Find where the given text appears and provide that cell's center as [x, y] coordinate. 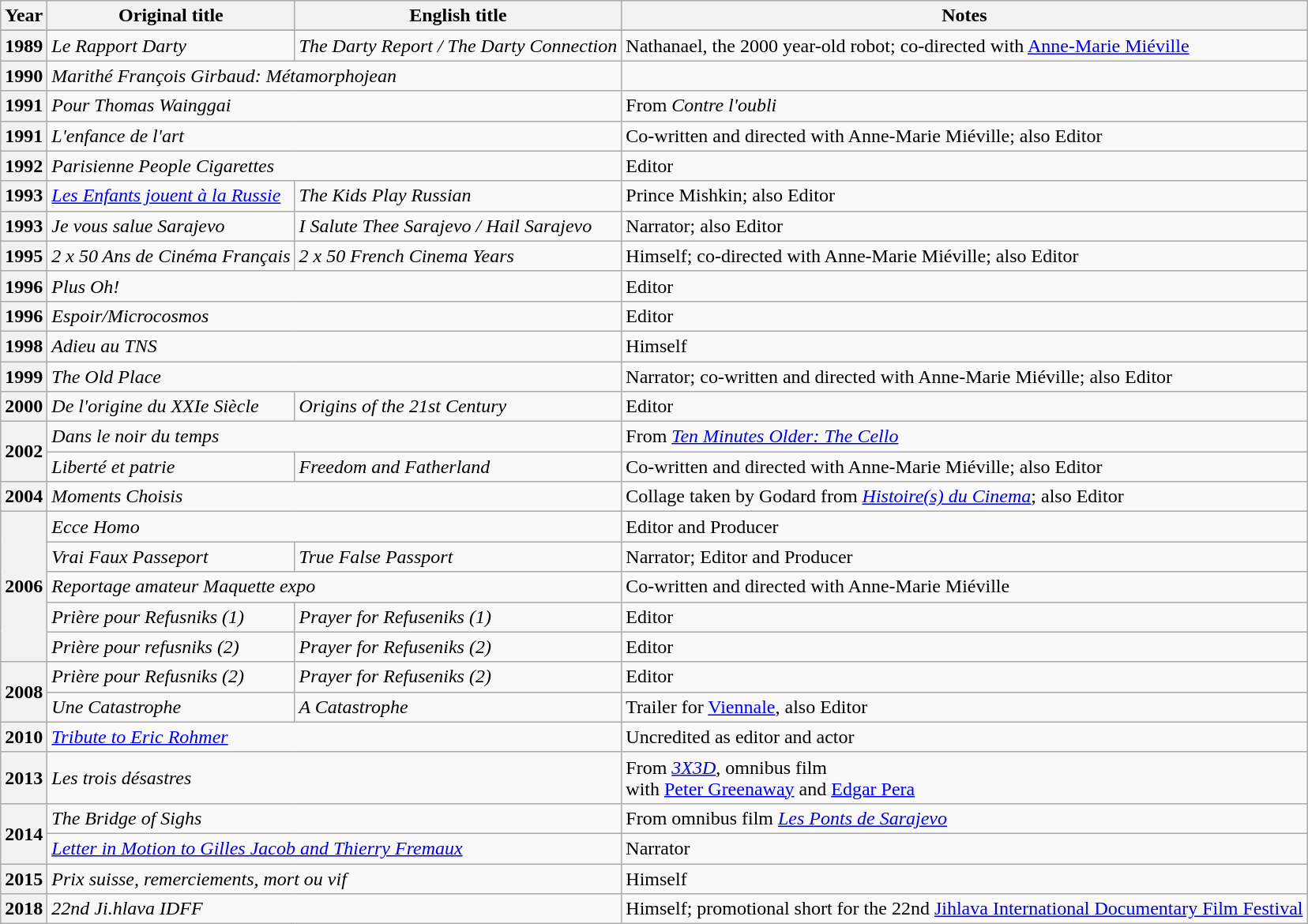
Prix suisse, remerciements, mort ou vif [335, 879]
The Kids Play Russian [458, 196]
2 x 50 French Cinema Years [458, 256]
2014 [24, 833]
Liberté et patrie [171, 467]
2010 [24, 737]
Trailer for Viennale, also Editor [964, 707]
De l'origine du XXIe Siècle [171, 407]
The Bridge of Sighs [335, 818]
Ecce Homo [335, 527]
1999 [24, 377]
1990 [24, 76]
2000 [24, 407]
Les trois désastres [335, 777]
2006 [24, 587]
Narrator; Editor and Producer [964, 557]
Prayer for Refuseniks (1) [458, 617]
Prière pour refusniks (2) [171, 647]
Parisienne People Cigarettes [335, 166]
Nathanael, the 2000 year-old robot; co-directed with Anne-Marie Miéville [964, 46]
Vrai Faux Passeport [171, 557]
From Contre l'oubli [964, 106]
Plus Oh! [335, 286]
Dans le noir du temps [335, 437]
2015 [24, 879]
English title [458, 16]
Uncredited as editor and actor [964, 737]
True False Passport [458, 557]
Notes [964, 16]
Espoir/Microcosmos [335, 316]
A Catastrophe [458, 707]
L'enfance de l'art [335, 136]
The Old Place [335, 377]
Une Catastrophe [171, 707]
Freedom and Fatherland [458, 467]
From omnibus film Les Ponts de Sarajevo [964, 818]
Letter in Motion to Gilles Jacob and Thierry Fremaux [335, 848]
Narrator [964, 848]
Prière pour Refusniks (1) [171, 617]
Le Rapport Darty [171, 46]
Je vous salue Sarajevo [171, 226]
2013 [24, 777]
Reportage amateur Maquette expo [335, 587]
The Darty Report / The Darty Connection [458, 46]
Moments Choisis [335, 497]
Original title [171, 16]
Narrator; co-written and directed with Anne-Marie Miéville; also Editor [964, 377]
1989 [24, 46]
Prince Mishkin; also Editor [964, 196]
I Salute Thee Sarajevo / Hail Sarajevo [458, 226]
Tribute to Eric Rohmer [335, 737]
2002 [24, 452]
2008 [24, 692]
1995 [24, 256]
From 3X3D, omnibus filmwith Peter Greenaway and Edgar Pera [964, 777]
1992 [24, 166]
Year [24, 16]
1998 [24, 346]
Prière pour Refusniks (2) [171, 677]
Origins of the 21st Century [458, 407]
Narrator; also Editor [964, 226]
From Ten Minutes Older: The Cello [964, 437]
2018 [24, 909]
Co-written and directed with Anne-Marie Miéville [964, 587]
Pour Thomas Wainggai [335, 106]
Collage taken by Godard from Histoire(s) du Cinema; also Editor [964, 497]
22nd Ji.hlava IDFF [335, 909]
2004 [24, 497]
Adieu au TNS [335, 346]
Himself; promotional short for the 22nd Jihlava International Documentary Film Festival [964, 909]
2 x 50 Ans de Cinéma Français [171, 256]
Les Enfants jouent à la Russie [171, 196]
Himself; co-directed with Anne-Marie Miéville; also Editor [964, 256]
Marithé François Girbaud: Métamorphojean [335, 76]
Editor and Producer [964, 527]
